Locate the cell with the specified text and output its [x, y] center coordinate. 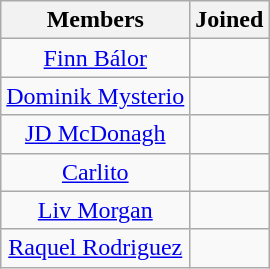
Carlito [96, 172]
Liv Morgan [96, 210]
Joined [230, 20]
Finn Bálor [96, 58]
Members [96, 20]
Raquel Rodriguez [96, 248]
Dominik Mysterio [96, 96]
JD McDonagh [96, 134]
